Return the [X, Y] coordinate for the center point of the cell that contains the specified text.  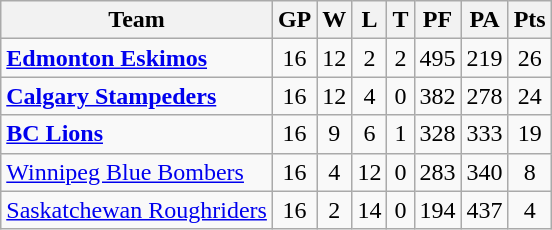
GP [294, 20]
340 [484, 172]
T [400, 20]
Saskatchewan Roughriders [137, 210]
278 [484, 96]
9 [334, 134]
BC Lions [137, 134]
495 [438, 58]
Pts [530, 20]
Calgary Stampeders [137, 96]
Edmonton Eskimos [137, 58]
14 [370, 210]
333 [484, 134]
437 [484, 210]
19 [530, 134]
PF [438, 20]
W [334, 20]
6 [370, 134]
8 [530, 172]
382 [438, 96]
1 [400, 134]
283 [438, 172]
328 [438, 134]
24 [530, 96]
Winnipeg Blue Bombers [137, 172]
219 [484, 58]
L [370, 20]
26 [530, 58]
PA [484, 20]
Team [137, 20]
194 [438, 210]
